Capture the cell that displays the provided text and extract its (x, y) central coordinate. 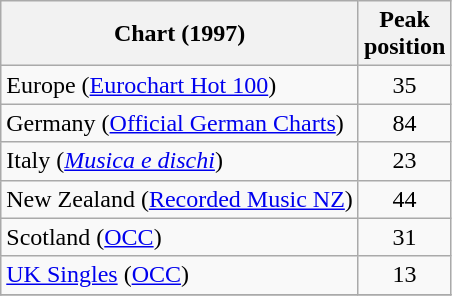
84 (404, 123)
Chart (1997) (180, 34)
New Zealand (Recorded Music NZ) (180, 199)
UK Singles (OCC) (180, 275)
35 (404, 85)
Europe (Eurochart Hot 100) (180, 85)
Scotland (OCC) (180, 237)
44 (404, 199)
13 (404, 275)
Italy (Musica e dischi) (180, 161)
Peakposition (404, 34)
Germany (Official German Charts) (180, 123)
31 (404, 237)
23 (404, 161)
